Pinpoint the cell where the given text exists, returning its (X, Y) midpoint coordinate. 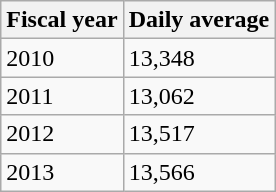
13,348 (199, 58)
Daily average (199, 20)
13,566 (199, 172)
13,062 (199, 96)
2013 (62, 172)
13,517 (199, 134)
2012 (62, 134)
2011 (62, 96)
2010 (62, 58)
Fiscal year (62, 20)
